Determine the (X, Y) coordinate at the center of the cell enclosing the given text.  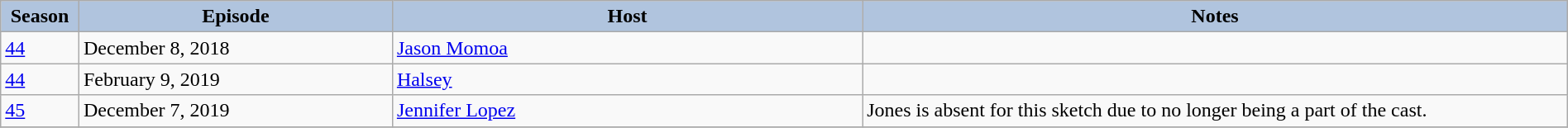
Jennifer Lopez (627, 111)
December 7, 2019 (235, 111)
Halsey (627, 79)
45 (40, 111)
Jason Momoa (627, 48)
Season (40, 17)
February 9, 2019 (235, 79)
Jones is absent for this sketch due to no longer being a part of the cast. (1216, 111)
Notes (1216, 17)
Host (627, 17)
December 8, 2018 (235, 48)
Episode (235, 17)
